From the cell containing the given text, extract its center point as (x, y) coordinate. 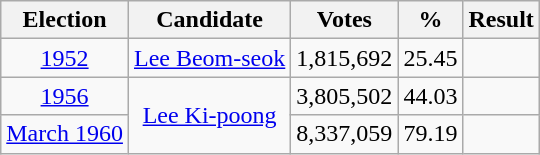
Result (501, 20)
3,805,502 (344, 96)
Lee Beom-seok (209, 58)
% (430, 20)
1956 (65, 96)
March 1960 (65, 134)
Lee Ki-poong (209, 115)
8,337,059 (344, 134)
Election (65, 20)
1,815,692 (344, 58)
Candidate (209, 20)
25.45 (430, 58)
44.03 (430, 96)
1952 (65, 58)
79.19 (430, 134)
Votes (344, 20)
